Return the [x, y] coordinate for the center point of the cell that contains the specified text.  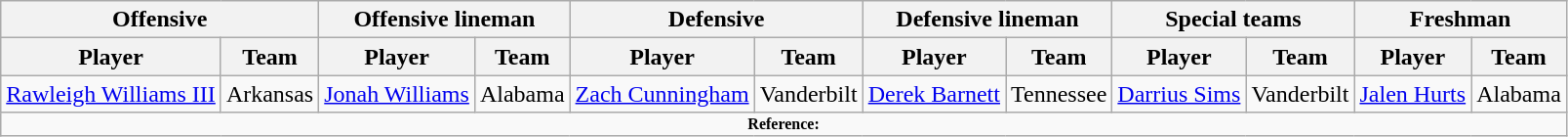
Rawleigh Williams III [111, 94]
Offensive lineman [445, 20]
Special teams [1233, 20]
Offensive [160, 20]
Darrius Sims [1179, 94]
Derek Barnett [934, 94]
Freshman [1460, 20]
Reference: [784, 124]
Jalen Hurts [1413, 94]
Tennessee [1058, 94]
Jonah Williams [397, 94]
Defensive [716, 20]
Defensive lineman [987, 20]
Zach Cunningham [662, 94]
Arkansas [269, 94]
